Scan for the cell matching the given text and deliver its (x, y) coordinate at center. 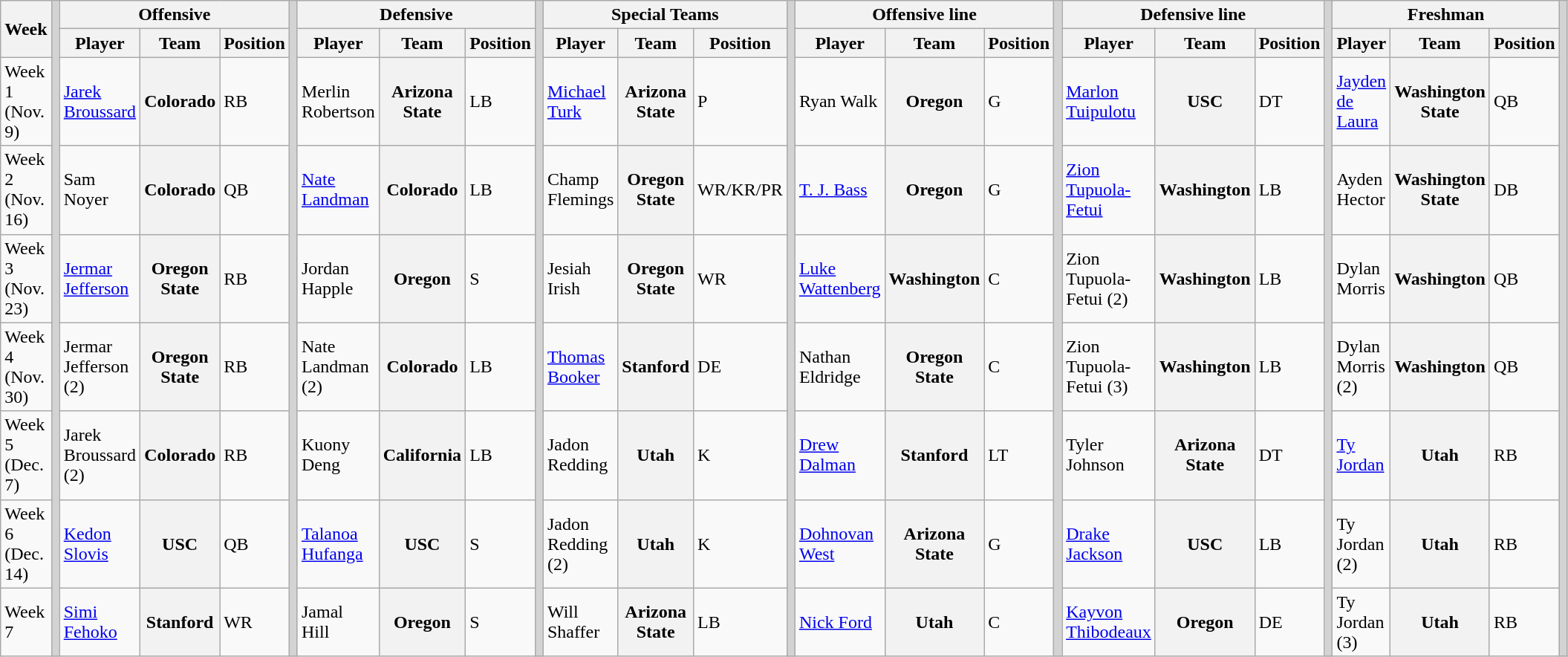
Week (26, 29)
Will Shaffer (580, 622)
Ryan Walk (839, 101)
Tyler Johnson (1109, 455)
Jayden de Laura (1362, 101)
Freshman (1445, 15)
Jermar Jefferson (2) (100, 367)
Ty Jordan (1362, 455)
Nathan Eldridge (839, 367)
Zion Tupuola-Fetui (3) (1109, 367)
Zion Tupuola-Fetui (2) (1109, 278)
Jesiah Irish (580, 278)
California (422, 455)
Thomas Booker (580, 367)
Sam Noyer (100, 190)
Special Teams (665, 15)
Dylan Morris (1362, 278)
Week 1 (Nov. 9) (26, 101)
Kedon Slovis (100, 544)
Offensive (174, 15)
T. J. Bass (839, 190)
Jordan Happle (338, 278)
Kuony Deng (338, 455)
Michael Turk (580, 101)
WR/KR/PR (741, 190)
Zion Tupuola-Fetui (1109, 190)
Nick Ford (839, 622)
Champ Flemings (580, 190)
Luke Wattenberg (839, 278)
Week 6 (Dec. 14) (26, 544)
Jamal Hill (338, 622)
DB (1524, 190)
P (741, 101)
Ayden Hector (1362, 190)
Marlon Tuipulotu (1109, 101)
Jarek Broussard (2) (100, 455)
Week 2 (Nov. 16) (26, 190)
Jadon Redding (2) (580, 544)
Dohnovan West (839, 544)
Ty Jordan (3) (1362, 622)
Week 5 (Dec. 7) (26, 455)
Ty Jordan (2) (1362, 544)
Nate Landman (338, 190)
Jarek Broussard (100, 101)
Kayvon Thibodeaux (1109, 622)
Dylan Morris (2) (1362, 367)
Drake Jackson (1109, 544)
Week 4 (Nov. 30) (26, 367)
Nate Landman (2) (338, 367)
Week 7 (26, 622)
Offensive line (924, 15)
Talanoa Hufanga (338, 544)
Defensive line (1193, 15)
Jermar Jefferson (100, 278)
Week 3 (Nov. 23) (26, 278)
Defensive (416, 15)
Merlin Robertson (338, 101)
Simi Fehoko (100, 622)
Drew Dalman (839, 455)
LT (1019, 455)
Jadon Redding (580, 455)
